Locate the cell with the specified text and output its (x, y) center coordinate. 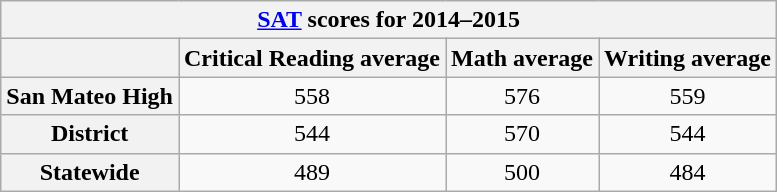
489 (312, 172)
558 (312, 96)
San Mateo High (90, 96)
500 (522, 172)
District (90, 134)
576 (522, 96)
Statewide (90, 172)
559 (688, 96)
Math average (522, 58)
Critical Reading average (312, 58)
SAT scores for 2014–2015 (389, 20)
484 (688, 172)
Writing average (688, 58)
570 (522, 134)
